Capture the cell that displays the provided text and extract its (x, y) central coordinate. 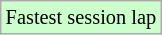
Fastest session lap (81, 17)
